Identify which cell holds the provided text, then report its (X, Y) central coordinate. 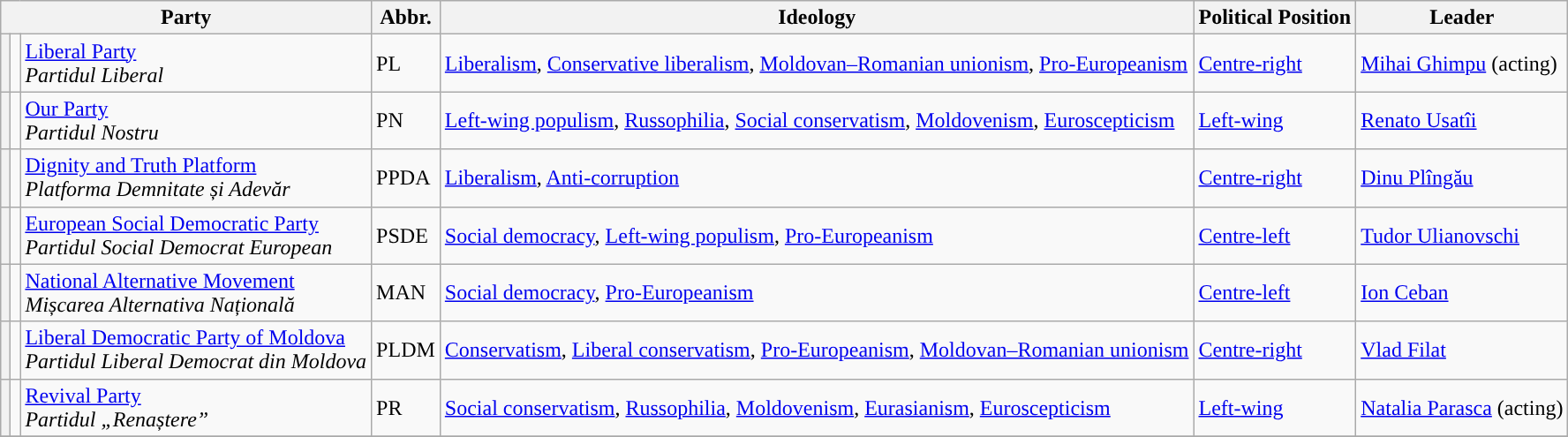
Liberalism, Conservative liberalism, Moldovan–Romanian unionism, Pro-Europeanism (817, 64)
PL (406, 64)
Social conservatism, Russophilia, Moldovenism, Eurasianism, Euroscepticism (817, 408)
PPDA (406, 178)
Left-wing populism, Russophilia, Social conservatism, Moldovenism, Euroscepticism (817, 120)
Natalia Parasca (acting) (1462, 408)
Mihai Ghimpu (acting) (1462, 64)
Renato Usatîi (1462, 120)
Tudor Ulianovschi (1462, 235)
European Social Democratic PartyPartidul Social Democrat European (196, 235)
Leader (1462, 18)
National Alternative MovementMișcarea Alternativa Națională (196, 293)
Vlad Filat (1462, 350)
Liberal PartyPartidul Liberal (196, 64)
Our PartyPartidul Nostru (196, 120)
PR (406, 408)
Party (186, 18)
Ion Ceban (1462, 293)
Political Position (1275, 18)
Liberal Democratic Party of MoldovaPartidul Liberal Democrat din Moldova (196, 350)
Dignity and Truth PlatformPlatforma Demnitate și Adevăr (196, 178)
Conservatism, Liberal conservatism, Pro-Europeanism, Moldovan–Romanian unionism (817, 350)
Ideology (817, 18)
Revival PartyPartidul „Renaștere” (196, 408)
Liberalism, Anti-corruption (817, 178)
PN (406, 120)
PLDM (406, 350)
Social democracy, Left-wing populism, Pro-Europeanism (817, 235)
MAN (406, 293)
Social democracy, Pro-Europeanism (817, 293)
Abbr. (406, 18)
PSDE (406, 235)
Dinu Plîngău (1462, 178)
